Find where the given text appears and provide that cell's center as [x, y] coordinate. 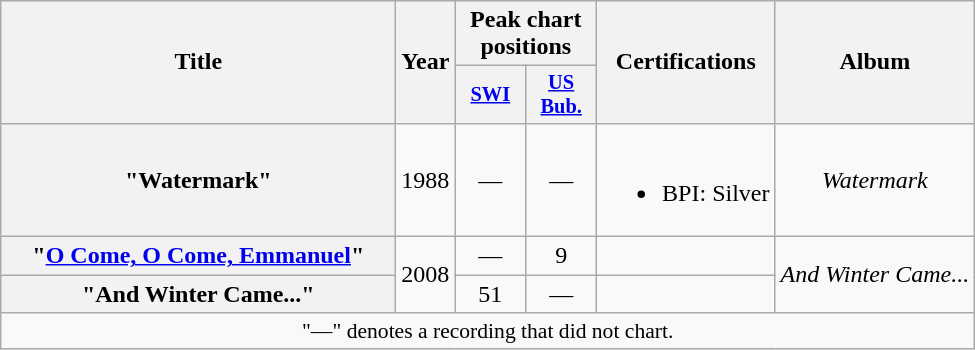
US Bub. [562, 95]
Album [875, 62]
Certifications [686, 62]
Title [198, 62]
2008 [426, 275]
SWI [490, 95]
Watermark [875, 180]
9 [562, 256]
BPI: Silver [686, 180]
Year [426, 62]
"—" denotes a recording that did not chart. [488, 331]
"O Come, O Come, Emmanuel" [198, 256]
51 [490, 294]
Peak chart positions [526, 34]
"And Winter Came..." [198, 294]
And Winter Came... [875, 275]
"Watermark" [198, 180]
1988 [426, 180]
